Return the (X, Y) coordinate for the center point of the cell that contains the specified text.  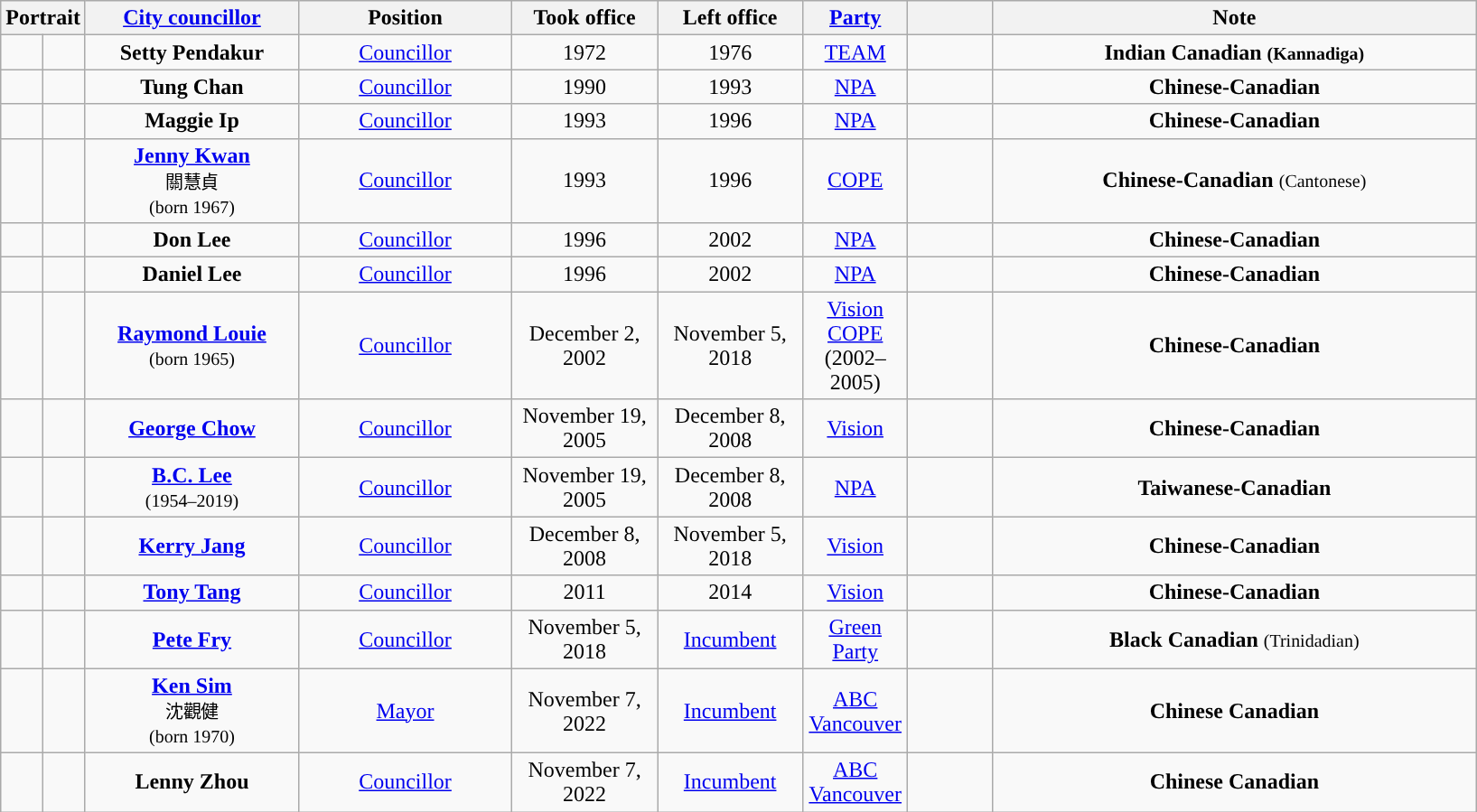
COPE (855, 181)
2014 (730, 593)
Daniel Lee (192, 275)
VisionCOPE (2002–2005) (855, 345)
Don Lee (192, 240)
Tony Tang (192, 593)
Chinese-Canadian (Cantonese) (1234, 181)
1972 (585, 52)
City councillor (192, 18)
Note (1234, 18)
Mayor (405, 711)
Took office (585, 18)
Maggie Ip (192, 121)
Portrait (43, 18)
Lenny Zhou (192, 782)
Ken Sim沈觀健(born 1970) (192, 711)
Pete Fry (192, 639)
Setty Pendakur (192, 52)
Raymond Louie(born 1965) (192, 345)
Left office (730, 18)
Kerry Jang (192, 546)
Indian Canadian (Kannadiga) (1234, 52)
Taiwanese-Canadian (1234, 488)
1990 (585, 87)
2011 (585, 593)
1976 (730, 52)
Party (855, 18)
Black Canadian (Trinidadian) (1234, 639)
TEAM (855, 52)
Green Party (855, 639)
Jenny Kwan關慧貞(born 1967) (192, 181)
George Chow (192, 428)
December 2, 2002 (585, 345)
Position (405, 18)
Tung Chan (192, 87)
B.C. Lee(1954–2019) (192, 488)
